Locate the cell with the specified text and output its (X, Y) center coordinate. 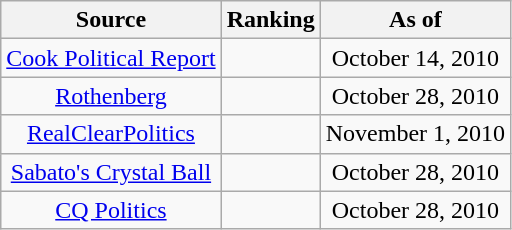
November 1, 2010 (415, 134)
Rothenberg (111, 96)
Ranking (270, 20)
RealClearPolitics (111, 134)
Sabato's Crystal Ball (111, 172)
CQ Politics (111, 210)
As of (415, 20)
October 14, 2010 (415, 58)
Cook Political Report (111, 58)
Source (111, 20)
